Find where the given text appears and provide that cell's center as [x, y] coordinate. 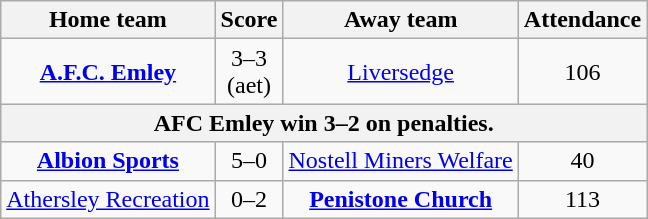
113 [582, 199]
Away team [400, 20]
40 [582, 161]
Attendance [582, 20]
0–2 [249, 199]
A.F.C. Emley [108, 72]
Home team [108, 20]
106 [582, 72]
Nostell Miners Welfare [400, 161]
Penistone Church [400, 199]
5–0 [249, 161]
Albion Sports [108, 161]
Athersley Recreation [108, 199]
Score [249, 20]
Liversedge [400, 72]
AFC Emley win 3–2 on penalties. [324, 123]
3–3(aet) [249, 72]
